Capture the cell that displays the provided text and extract its (x, y) central coordinate. 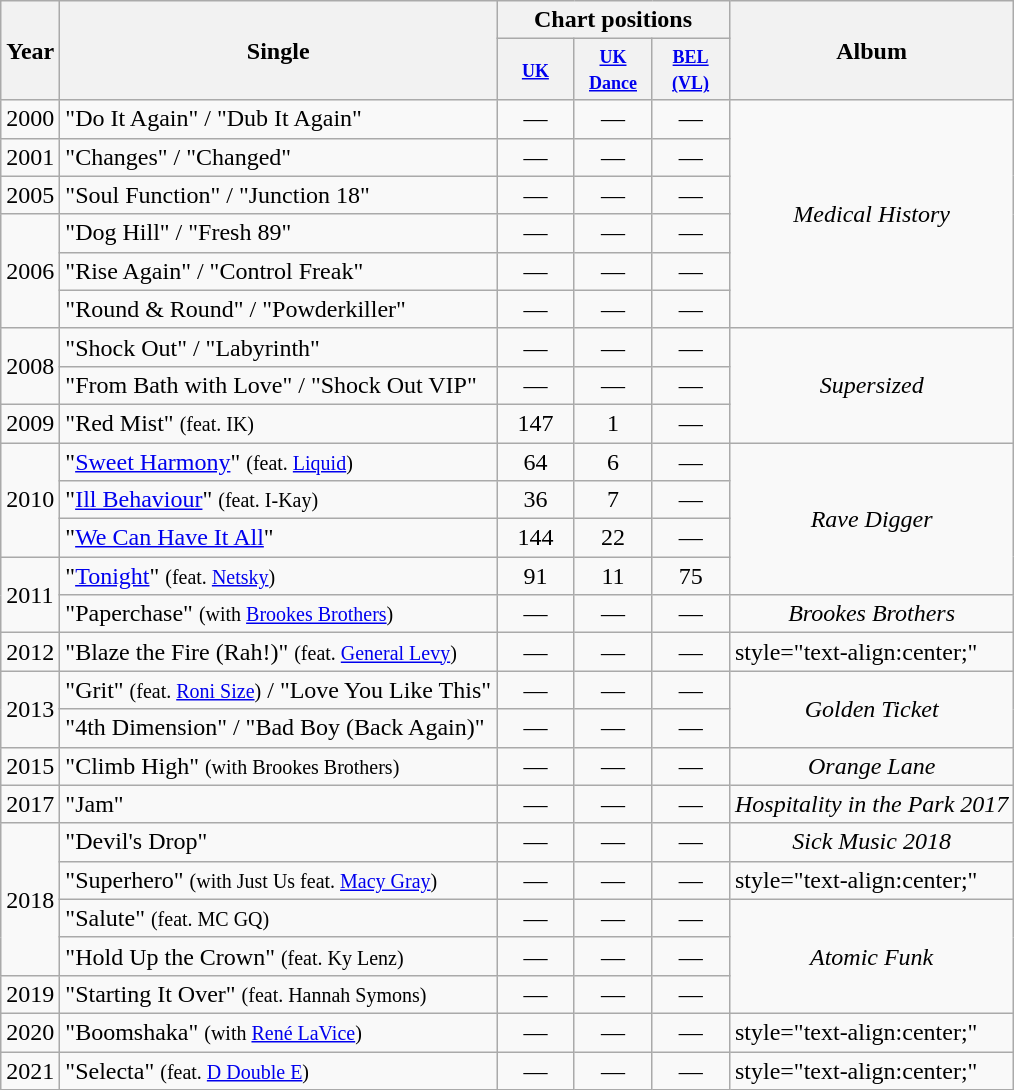
2021 (30, 1071)
2015 (30, 766)
2005 (30, 195)
"Blaze the Fire (Rah!)" (feat. General Levy) (278, 652)
"Ill Behaviour" (feat. I-Kay) (278, 500)
"Soul Function" / "Junction 18" (278, 195)
2006 (30, 271)
"Changes" / "Changed" (278, 157)
75 (691, 576)
Album (871, 50)
7 (613, 500)
"Rise Again" / "Control Freak" (278, 271)
2013 (30, 709)
2017 (30, 804)
UKDance (613, 70)
2018 (30, 899)
2020 (30, 1032)
2012 (30, 652)
22 (613, 538)
147 (536, 423)
2001 (30, 157)
"Hold Up the Crown" (feat. Ky Lenz) (278, 956)
"Climb High" (with Brookes Brothers) (278, 766)
Chart positions (614, 20)
Sick Music 2018 (871, 842)
Hospitality in the Park 2017 (871, 804)
"We Can Have It All" (278, 538)
"Grit" (feat. Roni Size) / "Love You Like This" (278, 690)
"Round & Round" / "Powderkiller" (278, 309)
2009 (30, 423)
2000 (30, 119)
"4th Dimension" / "Bad Boy (Back Again)" (278, 728)
Atomic Funk (871, 956)
UK (536, 70)
Supersized (871, 385)
"Starting It Over" (feat. Hannah Symons) (278, 994)
"Devil's Drop" (278, 842)
36 (536, 500)
"Dog Hill" / "Fresh 89" (278, 233)
"Selecta" (feat. D Double E) (278, 1071)
"Do It Again" / "Dub It Again" (278, 119)
Medical History (871, 214)
"Boomshaka" (with René LaVice) (278, 1032)
"From Bath with Love" / "Shock Out VIP" (278, 385)
144 (536, 538)
2011 (30, 595)
Rave Digger (871, 518)
2008 (30, 366)
91 (536, 576)
2019 (30, 994)
"Red Mist" (feat. IK) (278, 423)
"Paperchase" (with Brookes Brothers) (278, 614)
Year (30, 50)
BEL(VL) (691, 70)
6 (613, 461)
2010 (30, 499)
Single (278, 50)
"Sweet Harmony" (feat. Liquid) (278, 461)
11 (613, 576)
Orange Lane (871, 766)
"Jam" (278, 804)
"Shock Out" / "Labyrinth" (278, 347)
64 (536, 461)
Brookes Brothers (871, 614)
"Salute" (feat. MC GQ) (278, 918)
"Tonight" (feat. Netsky) (278, 576)
Golden Ticket (871, 709)
"Superhero" (with Just Us feat. Macy Gray) (278, 880)
1 (613, 423)
